Extract the (x, y) coordinate from the center of the cell holding the provided text.  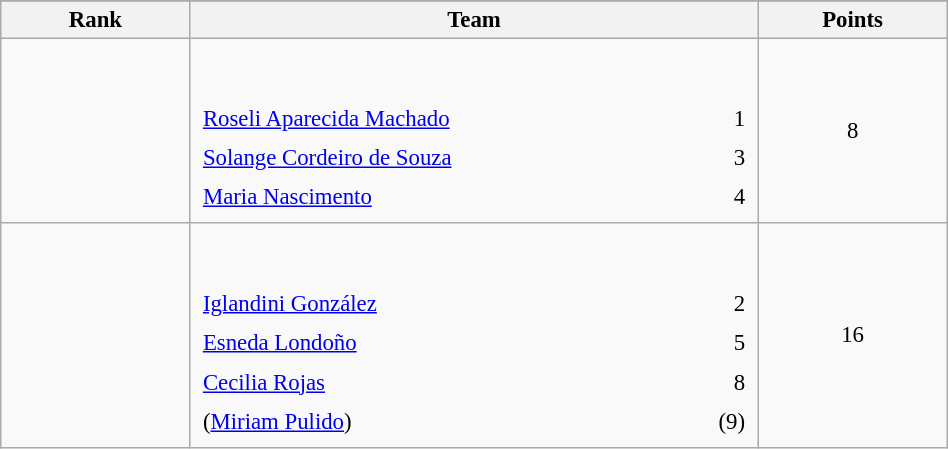
5 (704, 343)
Points (852, 20)
3 (729, 158)
16 (852, 335)
Iglandini González (428, 304)
Cecilia Rojas (428, 382)
Iglandini González 2 Esneda Londoño 5 Cecilia Rojas 8 (Miriam Pulido) (9) (474, 335)
2 (704, 304)
Roseli Aparecida Machado 1 Solange Cordeiro de Souza 3 Maria Nascimento 4 (474, 132)
Roseli Aparecida Machado (452, 119)
Rank (96, 20)
Esneda Londoño (428, 343)
1 (729, 119)
Solange Cordeiro de Souza (452, 158)
Maria Nascimento (452, 197)
(9) (704, 421)
4 (729, 197)
(Miriam Pulido) (428, 421)
Team (474, 20)
